Locate the cell with the specified text and output its [X, Y] center coordinate. 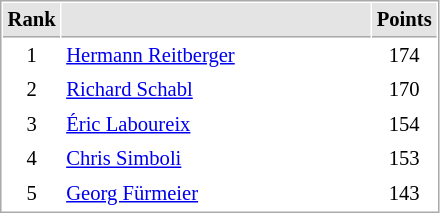
154 [404, 124]
143 [404, 194]
Georg Fürmeier [216, 194]
Éric Laboureix [216, 124]
153 [404, 158]
174 [404, 56]
170 [404, 90]
5 [32, 194]
4 [32, 158]
2 [32, 90]
Chris Simboli [216, 158]
Points [404, 20]
Richard Schabl [216, 90]
1 [32, 56]
Rank [32, 20]
Hermann Reitberger [216, 56]
3 [32, 124]
